Identify which cell holds the provided text, then report its [x, y] central coordinate. 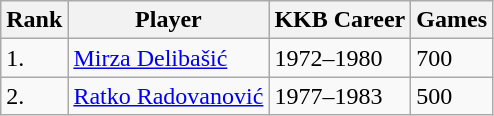
Player [168, 20]
500 [452, 96]
Rank [34, 20]
Mirza Delibašić [168, 58]
KKB Career [340, 20]
1972–1980 [340, 58]
1977–1983 [340, 96]
700 [452, 58]
Ratko Radovanović [168, 96]
2. [34, 96]
Games [452, 20]
1. [34, 58]
